Output the [X, Y] coordinate of the center of the cell containing the given text.  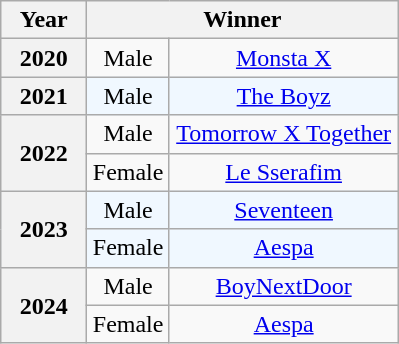
Seventeen [283, 210]
The Boyz [283, 96]
2020 [44, 58]
Winner [242, 20]
2022 [44, 153]
2021 [44, 96]
Le Sserafim [283, 172]
2024 [44, 305]
Monsta X [283, 58]
Year [44, 20]
2023 [44, 229]
BoyNextDoor [283, 286]
Tomorrow X Together [283, 134]
